Provide the [X, Y] coordinate of the cell's center where the given text is located.  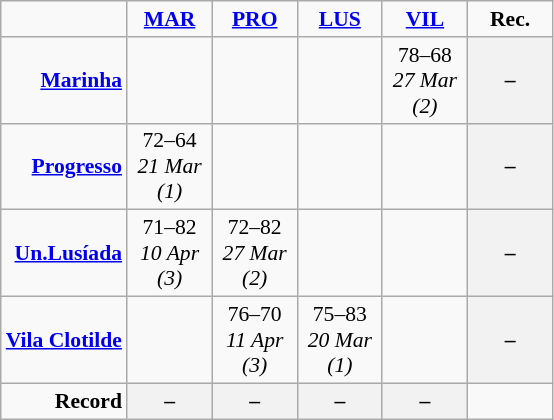
VIL [424, 19]
Un.Lusíada [64, 254]
71–8210 Apr (3) [170, 254]
75–8320 Mar (1) [340, 340]
Marinha [64, 80]
Progresso [64, 166]
MAR [170, 19]
72–6421 Mar (1) [170, 166]
78–6827 Mar (2) [424, 80]
Vila Clotilde [64, 340]
72–8227 Mar (2) [254, 254]
PRO [254, 19]
Rec. [510, 19]
Record [64, 401]
LUS [340, 19]
76–7011 Apr (3) [254, 340]
